From the cell containing the given text, extract its center point as [X, Y] coordinate. 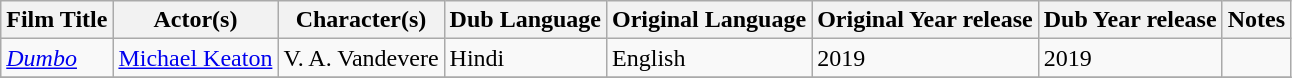
Hindi [525, 58]
V. A. Vandevere [361, 58]
Original Language [710, 20]
Film Title [57, 20]
English [710, 58]
Dumbo [57, 58]
Actor(s) [196, 20]
Dub Year release [1130, 20]
Dub Language [525, 20]
Original Year release [926, 20]
Michael Keaton [196, 58]
Notes [1256, 20]
Character(s) [361, 20]
